Search for the cell housing the specified text and yield its (X, Y) center coordinate. 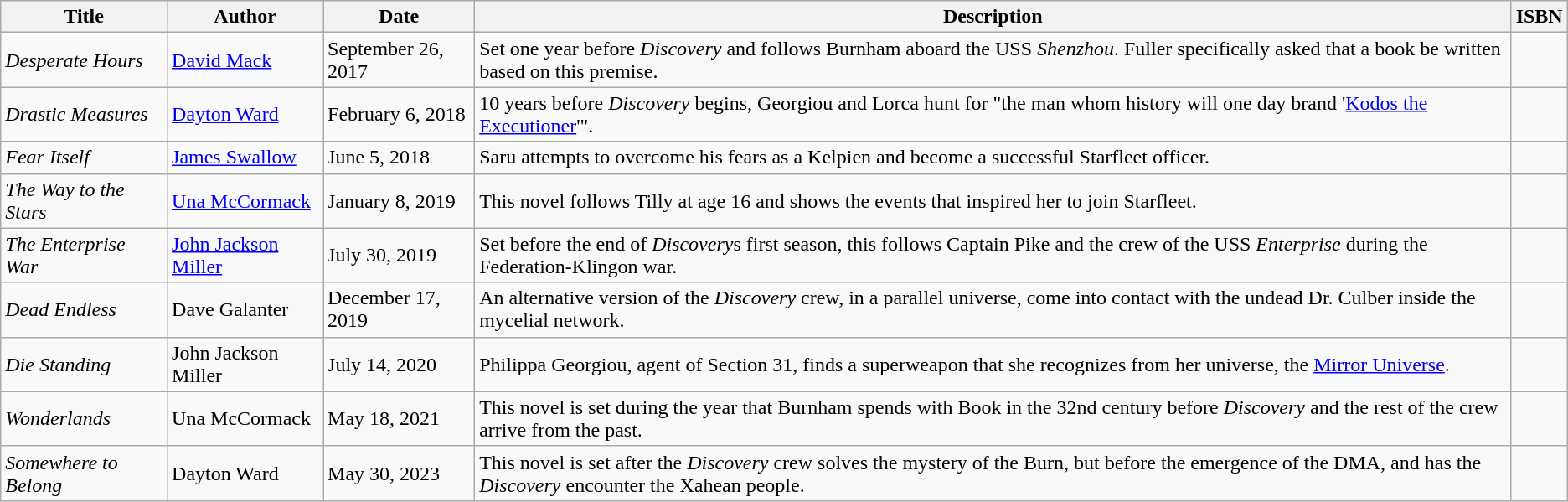
Philippa Georgiou, agent of Section 31, finds a superweapon that she recognizes from her universe, the Mirror Universe. (993, 364)
Author (245, 17)
July 14, 2020 (399, 364)
Description (993, 17)
Saru attempts to overcome his fears as a Kelpien and become a successful Starfleet officer. (993, 158)
10 years before Discovery begins, Georgiou and Lorca hunt for "the man whom history will one day brand 'Kodos the Executioner'". (993, 114)
July 30, 2019 (399, 255)
Drastic Measures (84, 114)
Somewhere to Belong (84, 473)
Set before the end of Discoverys first season, this follows Captain Pike and the crew of the USS Enterprise during the Federation-Klingon war. (993, 255)
An alternative version of the Discovery crew, in a parallel universe, come into contact with the undead Dr. Culber inside the mycelial network. (993, 310)
June 5, 2018 (399, 158)
The Way to the Stars (84, 201)
January 8, 2019 (399, 201)
This novel is set during the year that Burnham spends with Book in the 32nd century before Discovery and the rest of the crew arrive from the past. (993, 419)
February 6, 2018 (399, 114)
Desperate Hours (84, 60)
Set one year before Discovery and follows Burnham aboard the USS Shenzhou. Fuller specifically asked that a book be written based on this premise. (993, 60)
Dave Galanter (245, 310)
Die Standing (84, 364)
May 30, 2023 (399, 473)
Fear Itself (84, 158)
David Mack (245, 60)
Wonderlands (84, 419)
James Swallow (245, 158)
Dead Endless (84, 310)
May 18, 2021 (399, 419)
This novel follows Tilly at age 16 and shows the events that inspired her to join Starfleet. (993, 201)
Title (84, 17)
December 17, 2019 (399, 310)
The Enterprise War (84, 255)
ISBN (1540, 17)
Date (399, 17)
September 26, 2017 (399, 60)
